For the text-containing cell, return its midpoint in (x, y) coordinate format. 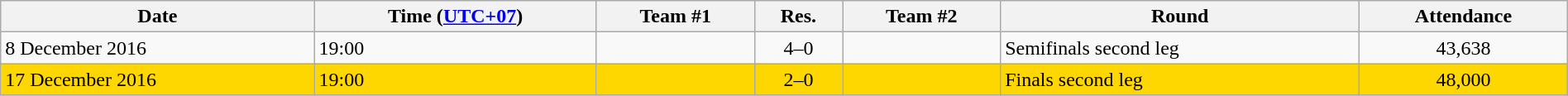
Res. (798, 17)
Round (1180, 17)
Team #1 (675, 17)
Date (157, 17)
Finals second leg (1180, 79)
8 December 2016 (157, 48)
2–0 (798, 79)
Team #2 (921, 17)
17 December 2016 (157, 79)
43,638 (1464, 48)
48,000 (1464, 79)
Semifinals second leg (1180, 48)
4–0 (798, 48)
Attendance (1464, 17)
Time (UTC+07) (455, 17)
